Pinpoint the cell where the given text exists, returning its [x, y] midpoint coordinate. 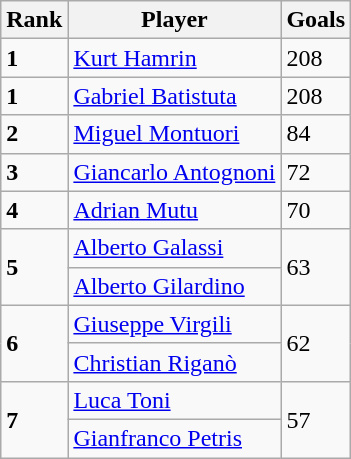
Giancarlo Antognoni [174, 172]
Rank [34, 20]
Goals [316, 20]
57 [316, 419]
63 [316, 267]
70 [316, 210]
2 [34, 134]
Gianfranco Petris [174, 438]
84 [316, 134]
3 [34, 172]
Adrian Mutu [174, 210]
Giuseppe Virgili [174, 324]
Christian Riganò [174, 362]
Alberto Gilardino [174, 286]
Kurt Hamrin [174, 58]
7 [34, 419]
Gabriel Batistuta [174, 96]
4 [34, 210]
5 [34, 267]
Luca Toni [174, 400]
Alberto Galassi [174, 248]
72 [316, 172]
Miguel Montuori [174, 134]
62 [316, 343]
6 [34, 343]
Player [174, 20]
